Capture the cell that displays the provided text and extract its (X, Y) central coordinate. 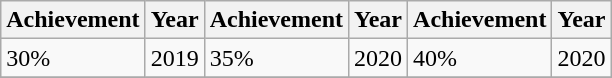
30% (73, 58)
35% (276, 58)
2019 (174, 58)
40% (480, 58)
